Find where the given text appears and provide that cell's center as [X, Y] coordinate. 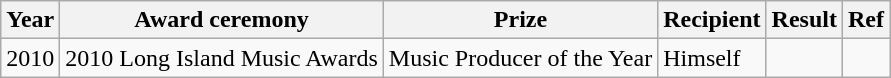
Music Producer of the Year [520, 58]
2010 Long Island Music Awards [222, 58]
Recipient [712, 20]
Himself [712, 58]
Result [804, 20]
Ref [866, 20]
Year [30, 20]
2010 [30, 58]
Prize [520, 20]
Award ceremony [222, 20]
